Return the (x, y) coordinate for the center point of the cell that contains the specified text.  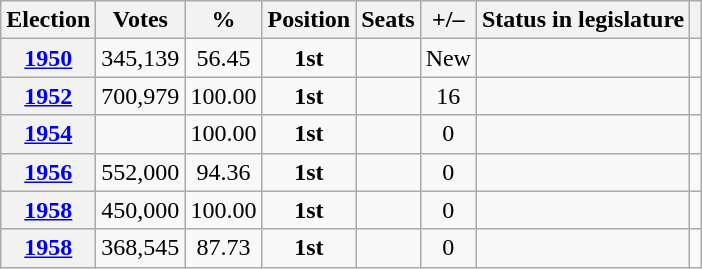
+/– (448, 20)
16 (448, 96)
94.36 (224, 172)
450,000 (140, 210)
345,139 (140, 58)
700,979 (140, 96)
56.45 (224, 58)
368,545 (140, 248)
New (448, 58)
Position (309, 20)
Election (48, 20)
Status in legislature (582, 20)
1950 (48, 58)
1954 (48, 134)
1956 (48, 172)
Seats (388, 20)
Votes (140, 20)
1952 (48, 96)
% (224, 20)
87.73 (224, 248)
552,000 (140, 172)
